From the cell containing the given text, extract its center point as (x, y) coordinate. 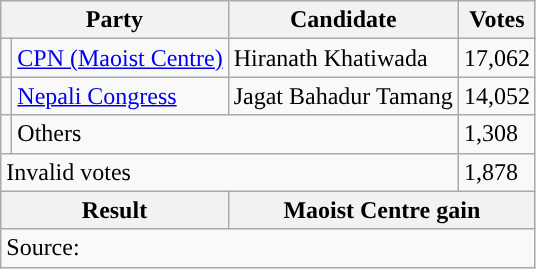
Jagat Bahadur Tamang (343, 96)
Maoist Centre gain (382, 210)
17,062 (496, 58)
Source: (268, 248)
Candidate (343, 20)
1,878 (496, 172)
14,052 (496, 96)
Votes (496, 20)
CPN (Maoist Centre) (120, 58)
1,308 (496, 134)
Result (114, 210)
Others (236, 134)
Invalid votes (230, 172)
Hiranath Khatiwada (343, 58)
Nepali Congress (120, 96)
Party (114, 20)
